Find where the given text appears and provide that cell's center as [x, y] coordinate. 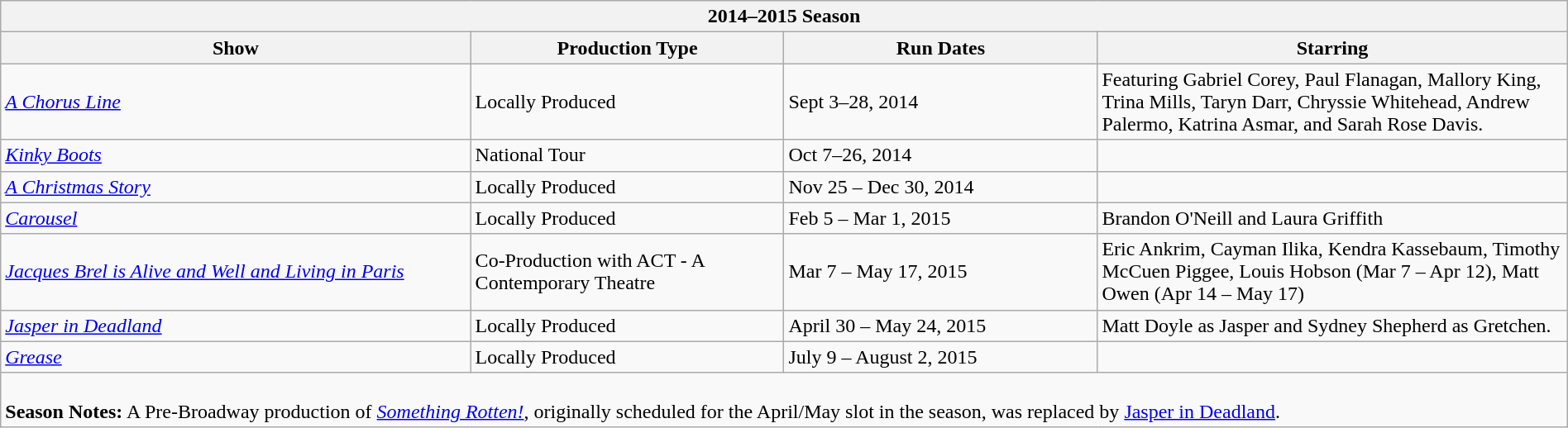
Brandon O'Neill and Laura Griffith [1332, 218]
Starring [1332, 48]
Show [236, 48]
Carousel [236, 218]
April 30 – May 24, 2015 [941, 326]
National Tour [627, 155]
Co-Production with ACT - A Contemporary Theatre [627, 272]
Feb 5 – Mar 1, 2015 [941, 218]
Oct 7–26, 2014 [941, 155]
2014–2015 Season [784, 17]
Kinky Boots [236, 155]
A Chorus Line [236, 102]
Production Type [627, 48]
Run Dates [941, 48]
Nov 25 – Dec 30, 2014 [941, 187]
Matt Doyle as Jasper and Sydney Shepherd as Gretchen. [1332, 326]
Mar 7 – May 17, 2015 [941, 272]
Eric Ankrim, Cayman Ilika, Kendra Kassebaum, Timothy McCuen Piggee, Louis Hobson (Mar 7 – Apr 12), Matt Owen (Apr 14 – May 17) [1332, 272]
July 9 – August 2, 2015 [941, 357]
Jasper in Deadland [236, 326]
Sept 3–28, 2014 [941, 102]
Grease [236, 357]
Jacques Brel is Alive and Well and Living in Paris [236, 272]
A Christmas Story [236, 187]
